Return the (X, Y) coordinate for the center point of the cell that contains the specified text.  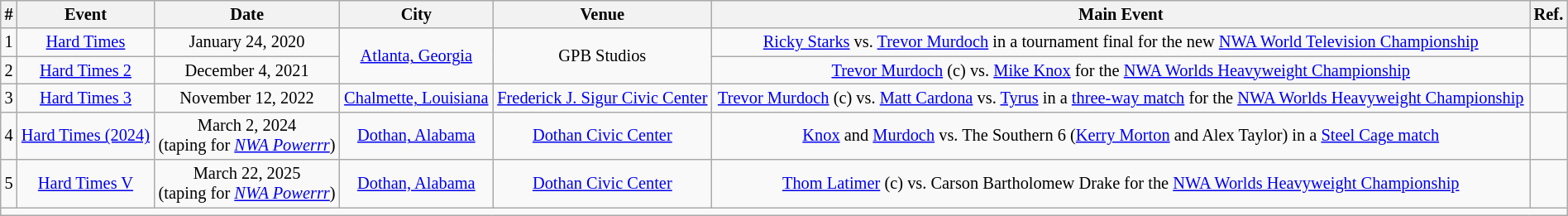
December 4, 2021 (246, 70)
Hard Times (86, 42)
Ricky Starks vs. Trevor Murdoch in a tournament final for the new NWA World Television Championship (1121, 42)
Atlanta, Georgia (417, 56)
Frederick J. Sigur Civic Center (602, 98)
Knox and Murdoch vs. The Southern 6 (Kerry Morton and Alex Taylor) in a Steel Cage match (1121, 136)
Chalmette, Louisiana (417, 98)
Ref. (1549, 14)
Trevor Murdoch (c) vs. Matt Cardona vs. Tyrus in a three-way match for the NWA Worlds Heavyweight Championship (1121, 98)
1 (9, 42)
# (9, 14)
Event (86, 14)
City (417, 14)
Hard Times V (86, 184)
3 (9, 98)
Hard Times 3 (86, 98)
GPB Studios (602, 56)
Venue (602, 14)
March 2, 2024(taping for NWA Powerrr) (246, 136)
March 22, 2025(taping for NWA Powerrr) (246, 184)
Hard Times 2 (86, 70)
Main Event (1121, 14)
January 24, 2020 (246, 42)
Trevor Murdoch (c) vs. Mike Knox for the NWA Worlds Heavyweight Championship (1121, 70)
5 (9, 184)
2 (9, 70)
4 (9, 136)
November 12, 2022 (246, 98)
Hard Times (2024) (86, 136)
Thom Latimer (c) vs. Carson Bartholomew Drake for the NWA Worlds Heavyweight Championship (1121, 184)
Date (246, 14)
